Find where the given text appears and provide that cell's center as [X, Y] coordinate. 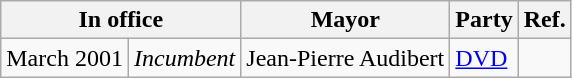
Mayor [346, 20]
Jean-Pierre Audibert [346, 58]
Incumbent [184, 58]
March 2001 [65, 58]
Party [484, 20]
In office [121, 20]
DVD [484, 58]
Ref. [544, 20]
